Find where the given text appears and provide that cell's center as (x, y) coordinate. 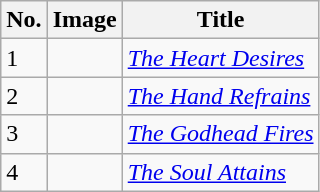
2 (24, 96)
Title (220, 20)
4 (24, 172)
The Soul Attains (220, 172)
Image (84, 20)
3 (24, 134)
The Godhead Fires (220, 134)
No. (24, 20)
The Hand Refrains (220, 96)
1 (24, 58)
The Heart Desires (220, 58)
